Identify which cell holds the provided text, then report its [X, Y] central coordinate. 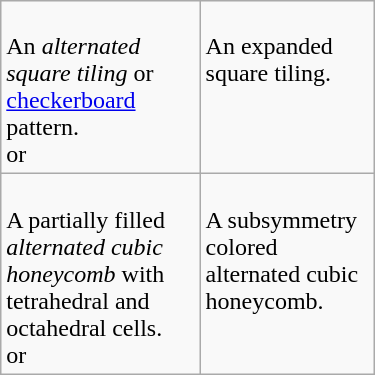
An alternated square tiling or checkerboard pattern. or [100, 88]
An expanded square tiling. [287, 88]
A subsymmetry colored alternated cubic honeycomb. [287, 274]
A partially filled alternated cubic honeycomb with tetrahedral and octahedral cells. or [100, 274]
